From the cell containing the given text, extract its center point as (X, Y) coordinate. 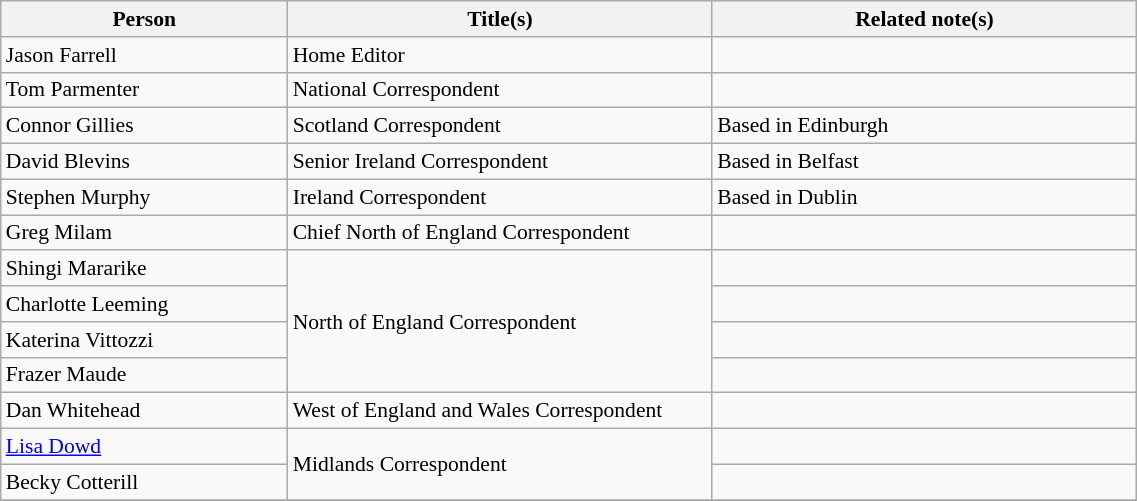
Based in Belfast (924, 162)
Becky Cotterill (144, 482)
Shingi Mararike (144, 269)
Ireland Correspondent (500, 197)
Jason Farrell (144, 55)
Midlands Correspondent (500, 464)
Person (144, 19)
National Correspondent (500, 90)
North of England Correspondent (500, 322)
Frazer Maude (144, 375)
Greg Milam (144, 233)
Katerina Vittozzi (144, 340)
Based in Edinburgh (924, 126)
Based in Dublin (924, 197)
Home Editor (500, 55)
Related note(s) (924, 19)
Dan Whitehead (144, 411)
David Blevins (144, 162)
Title(s) (500, 19)
Chief North of England Correspondent (500, 233)
West of England and Wales Correspondent (500, 411)
Senior Ireland Correspondent (500, 162)
Charlotte Leeming (144, 304)
Tom Parmenter (144, 90)
Scotland Correspondent (500, 126)
Connor Gillies (144, 126)
Lisa Dowd (144, 447)
Stephen Murphy (144, 197)
